Locate the cell with the specified text and output its [x, y] center coordinate. 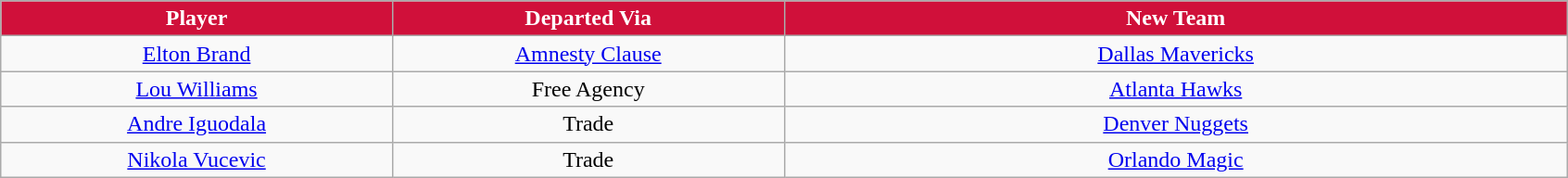
New Team [1175, 19]
Departed Via [588, 19]
Denver Nuggets [1175, 124]
Player [196, 19]
Dallas Mavericks [1175, 54]
Nikola Vucevic [196, 159]
Amnesty Clause [588, 54]
Andre Iguodala [196, 124]
Lou Williams [196, 89]
Elton Brand [196, 54]
Atlanta Hawks [1175, 89]
Orlando Magic [1175, 159]
Free Agency [588, 89]
